Search for the cell housing the specified text and yield its (x, y) center coordinate. 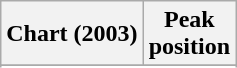
Peakposition (189, 34)
Chart (2003) (72, 34)
